Find where the given text appears and provide that cell's center as (X, Y) coordinate. 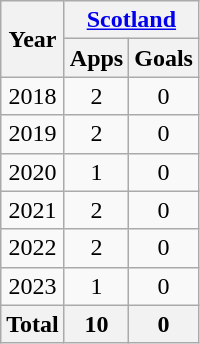
Year (33, 39)
Total (33, 324)
2018 (33, 96)
Goals (164, 58)
Scotland (131, 20)
2023 (33, 286)
2022 (33, 248)
10 (96, 324)
2020 (33, 172)
2021 (33, 210)
Apps (96, 58)
2019 (33, 134)
